Capture the cell that displays the provided text and extract its [X, Y] central coordinate. 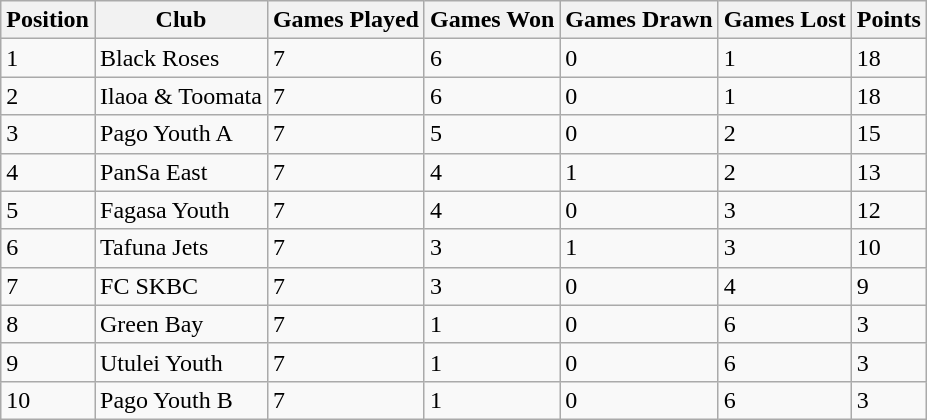
FC SKBC [180, 286]
Pago Youth A [180, 134]
Fagasa Youth [180, 210]
15 [888, 134]
Games Lost [784, 20]
12 [888, 210]
Black Roses [180, 58]
Club [180, 20]
PanSa East [180, 172]
Games Drawn [639, 20]
Pago Youth B [180, 400]
Tafuna Jets [180, 248]
Position [48, 20]
Green Bay [180, 324]
Games Won [492, 20]
Ilaoa & Toomata [180, 96]
13 [888, 172]
Utulei Youth [180, 362]
Games Played [346, 20]
8 [48, 324]
Points [888, 20]
